Return the [X, Y] coordinate for the center point of the cell that contains the specified text.  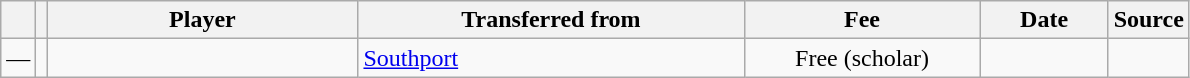
Transferred from [551, 20]
Source [1148, 20]
Southport [551, 58]
Fee [862, 20]
— [18, 58]
Free (scholar) [862, 58]
Date [1044, 20]
Player [202, 20]
